For the text-containing cell, return its midpoint in [x, y] coordinate format. 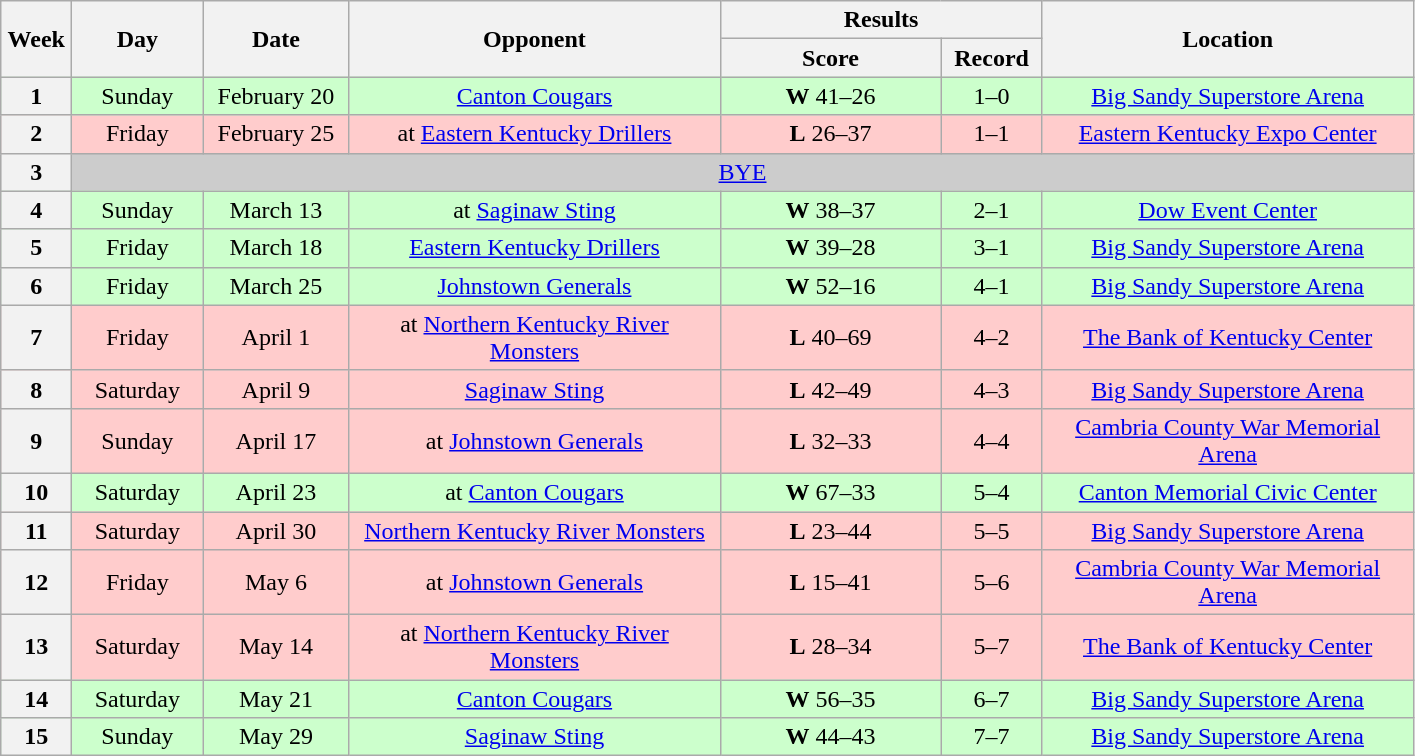
March 25 [276, 286]
14 [36, 699]
6–7 [992, 699]
L 32–33 [830, 440]
4–1 [992, 286]
L 42–49 [830, 389]
W 52–16 [830, 286]
Johnstown Generals [534, 286]
3–1 [992, 248]
W 44–43 [830, 737]
at Eastern Kentucky Drillers [534, 134]
7 [36, 338]
6 [36, 286]
4 [36, 210]
Day [138, 39]
March 18 [276, 248]
1–0 [992, 96]
Eastern Kentucky Drillers [534, 248]
Date [276, 39]
5–7 [992, 648]
9 [36, 440]
2 [36, 134]
February 20 [276, 96]
April 1 [276, 338]
W 38–37 [830, 210]
February 25 [276, 134]
Dow Event Center [1228, 210]
L 28–34 [830, 648]
13 [36, 648]
W 56–35 [830, 699]
15 [36, 737]
Canton Memorial Civic Center [1228, 492]
Record [992, 58]
Score [830, 58]
at Canton Cougars [534, 492]
1 [36, 96]
Opponent [534, 39]
May 14 [276, 648]
L 40–69 [830, 338]
1–1 [992, 134]
L 23–44 [830, 531]
7–7 [992, 737]
5–6 [992, 582]
10 [36, 492]
11 [36, 531]
4–2 [992, 338]
at Saginaw Sting [534, 210]
4–4 [992, 440]
5 [36, 248]
Results [881, 20]
April 30 [276, 531]
5–4 [992, 492]
March 13 [276, 210]
3 [36, 172]
May 21 [276, 699]
April 9 [276, 389]
Eastern Kentucky Expo Center [1228, 134]
4–3 [992, 389]
12 [36, 582]
L 15–41 [830, 582]
May 29 [276, 737]
April 17 [276, 440]
Location [1228, 39]
Northern Kentucky River Monsters [534, 531]
W 67–33 [830, 492]
Week [36, 39]
BYE [742, 172]
April 23 [276, 492]
8 [36, 389]
W 39–28 [830, 248]
5–5 [992, 531]
May 6 [276, 582]
W 41–26 [830, 96]
L 26–37 [830, 134]
2–1 [992, 210]
